Extract the [x, y] coordinate from the center of the cell holding the provided text.  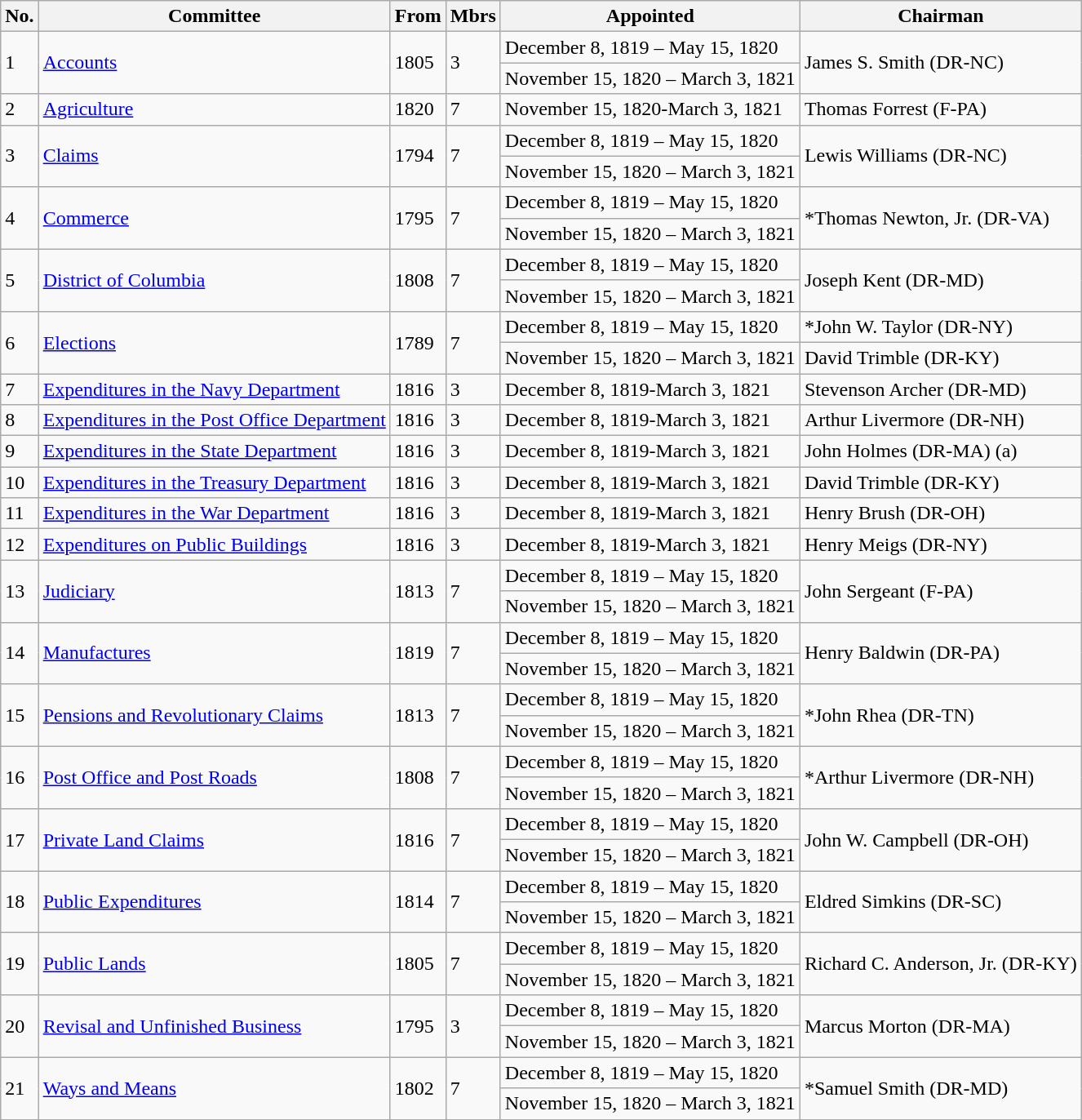
*Samuel Smith (DR-MD) [940, 1088]
13 [20, 591]
Public Expenditures [214, 901]
9 [20, 451]
*Arthur Livermore (DR-NH) [940, 777]
Expenditures on Public Buildings [214, 544]
Accounts [214, 63]
17 [20, 839]
1819 [418, 653]
8 [20, 420]
14 [20, 653]
Claims [214, 156]
From [418, 16]
Appointed [650, 16]
2 [20, 109]
Expenditures in the War Department [214, 513]
Arthur Livermore (DR-NH) [940, 420]
12 [20, 544]
Post Office and Post Roads [214, 777]
Marcus Morton (DR-MA) [940, 1026]
15 [20, 715]
18 [20, 901]
5 [20, 280]
1 [20, 63]
Henry Meigs (DR-NY) [940, 544]
Expenditures in the State Department [214, 451]
Eldred Simkins (DR-SC) [940, 901]
Lewis Williams (DR-NC) [940, 156]
Judiciary [214, 591]
20 [20, 1026]
10 [20, 482]
1814 [418, 901]
John Holmes (DR-MA) (a) [940, 451]
Manufactures [214, 653]
Joseph Kent (DR-MD) [940, 280]
21 [20, 1088]
1794 [418, 156]
Thomas Forrest (F-PA) [940, 109]
1789 [418, 342]
*John Rhea (DR-TN) [940, 715]
Revisal and Unfinished Business [214, 1026]
District of Columbia [214, 280]
November 15, 1820-March 3, 1821 [650, 109]
1802 [418, 1088]
John Sergeant (F-PA) [940, 591]
Commerce [214, 218]
Public Lands [214, 964]
Expenditures in the Post Office Department [214, 420]
19 [20, 964]
Pensions and Revolutionary Claims [214, 715]
Chairman [940, 16]
Agriculture [214, 109]
Stevenson Archer (DR-MD) [940, 389]
Mbrs [473, 16]
*John W. Taylor (DR-NY) [940, 327]
No. [20, 16]
4 [20, 218]
1820 [418, 109]
James S. Smith (DR-NC) [940, 63]
Ways and Means [214, 1088]
Elections [214, 342]
16 [20, 777]
11 [20, 513]
Expenditures in the Treasury Department [214, 482]
Henry Brush (DR-OH) [940, 513]
Committee [214, 16]
*Thomas Newton, Jr. (DR-VA) [940, 218]
Henry Baldwin (DR-PA) [940, 653]
6 [20, 342]
John W. Campbell (DR-OH) [940, 839]
Private Land Claims [214, 839]
Richard C. Anderson, Jr. (DR-KY) [940, 964]
Expenditures in the Navy Department [214, 389]
